Provide the [x, y] coordinate of the cell's center where the given text is located.  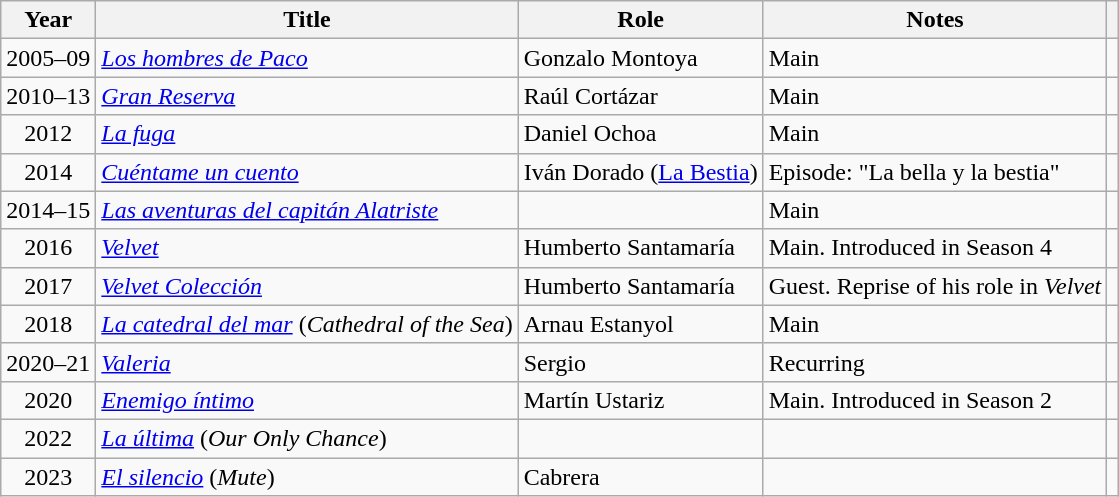
Recurring [935, 362]
Enemigo íntimo [307, 400]
Martín Ustariz [640, 400]
Cabrera [640, 477]
Raúl Cortázar [640, 96]
La catedral del mar (Cathedral of the Sea) [307, 324]
2018 [48, 324]
Las aventuras del capitán Alatriste [307, 210]
Guest. Reprise of his role in Velvet [935, 286]
Cuéntame un cuento [307, 172]
Role [640, 20]
Velvet [307, 248]
2023 [48, 477]
Los hombres de Paco [307, 58]
2020 [48, 400]
Valeria [307, 362]
La fuga [307, 134]
Year [48, 20]
Gran Reserva [307, 96]
2020–21 [48, 362]
Title [307, 20]
Arnau Estanyol [640, 324]
2016 [48, 248]
Episode: "La bella y la bestia" [935, 172]
Sergio [640, 362]
2022 [48, 438]
Notes [935, 20]
2014–15 [48, 210]
La última (Our Only Chance) [307, 438]
Velvet Colección [307, 286]
Main. Introduced in Season 4 [935, 248]
2012 [48, 134]
2005–09 [48, 58]
2010–13 [48, 96]
Iván Dorado (La Bestia) [640, 172]
2017 [48, 286]
El silencio (Mute) [307, 477]
Main. Introduced in Season 2 [935, 400]
2014 [48, 172]
Gonzalo Montoya [640, 58]
Daniel Ochoa [640, 134]
